For the text-containing cell, return its midpoint in (x, y) coordinate format. 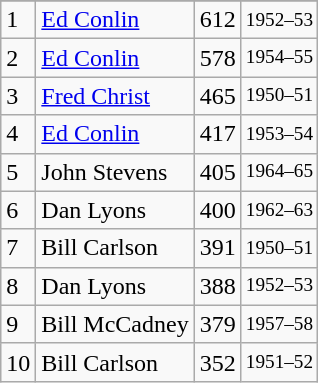
405 (218, 172)
1964–65 (279, 172)
1957–58 (279, 324)
7 (18, 248)
400 (218, 210)
5 (18, 172)
Bill McCadney (115, 324)
10 (18, 362)
388 (218, 286)
379 (218, 324)
6 (18, 210)
1953–54 (279, 134)
1954–55 (279, 58)
391 (218, 248)
578 (218, 58)
1 (18, 20)
612 (218, 20)
465 (218, 96)
2 (18, 58)
417 (218, 134)
4 (18, 134)
9 (18, 324)
Fred Christ (115, 96)
3 (18, 96)
352 (218, 362)
John Stevens (115, 172)
1962–63 (279, 210)
1951–52 (279, 362)
8 (18, 286)
